For the text-containing cell, return its midpoint in [X, Y] coordinate format. 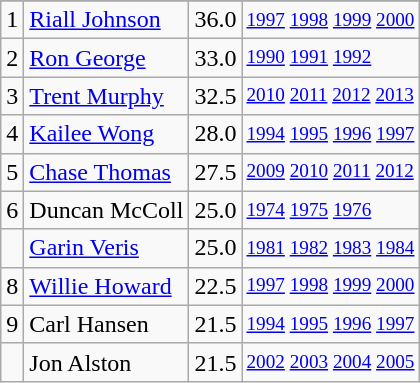
1974 1975 1976 [330, 210]
8 [12, 286]
4 [12, 134]
5 [12, 172]
2009 2010 2011 2012 [330, 172]
Chase Thomas [106, 172]
22.5 [216, 286]
Willie Howard [106, 286]
1981 1982 1983 1984 [330, 248]
Garin Veris [106, 248]
Jon Alston [106, 362]
Ron George [106, 58]
27.5 [216, 172]
33.0 [216, 58]
6 [12, 210]
3 [12, 96]
2002 2003 2004 2005 [330, 362]
2010 2011 2012 2013 [330, 96]
Riall Johnson [106, 20]
32.5 [216, 96]
36.0 [216, 20]
1 [12, 20]
Carl Hansen [106, 324]
2 [12, 58]
Trent Murphy [106, 96]
Duncan McColl [106, 210]
Kailee Wong [106, 134]
1990 1991 1992 [330, 58]
9 [12, 324]
28.0 [216, 134]
